Locate the cell with the specified text and output its (x, y) center coordinate. 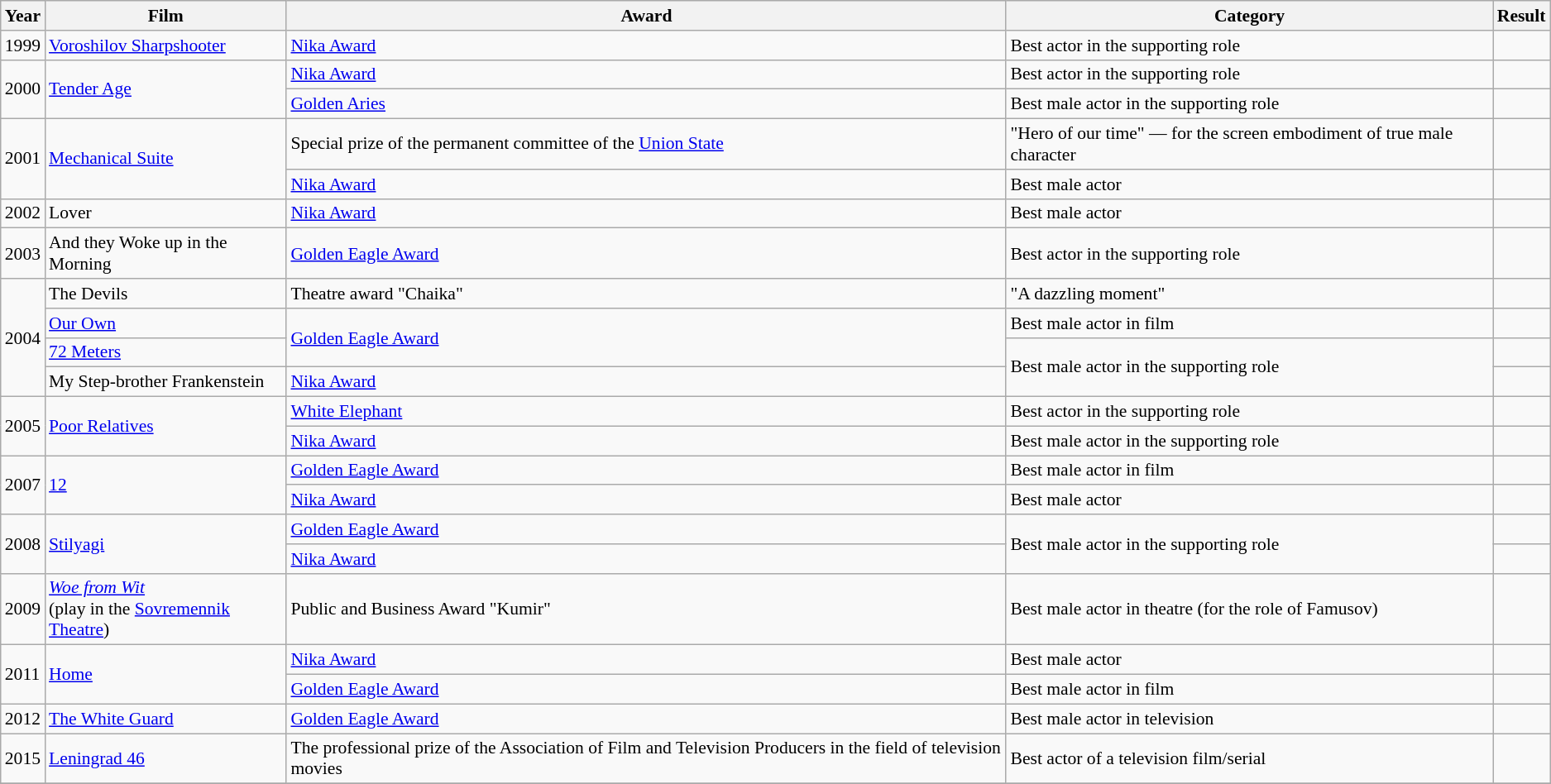
2003 (23, 253)
Golden Aries (646, 104)
Category (1249, 16)
The White Guard (165, 719)
Our Own (165, 323)
2009 (23, 609)
"A dazzling moment" (1249, 294)
2005 (23, 427)
Public and Business Award "Kumir" (646, 609)
2001 (23, 159)
Result (1522, 16)
My Step-brother Frankenstein (165, 382)
12 (165, 485)
72 Meters (165, 352)
Special prize of the permanent committee of the Union State (646, 144)
2007 (23, 485)
2000 (23, 89)
Best male actor in television (1249, 719)
Woe from Wit(play in the Sovremennik Theatre) (165, 609)
Film (165, 16)
Year (23, 16)
2015 (23, 759)
And they Woke up in the Morning (165, 253)
The professional prize of the Association of Film and Television Producers in the field of television movies (646, 759)
Lover (165, 213)
2008 (23, 544)
Leningrad 46 (165, 759)
2002 (23, 213)
2004 (23, 337)
The Devils (165, 294)
1999 (23, 45)
Tender Age (165, 89)
Mechanical Suite (165, 159)
Award (646, 16)
White Elephant (646, 412)
Poor Relatives (165, 427)
Best male actor in theatre (for the role of Famusov) (1249, 609)
2011 (23, 675)
Voroshilov Sharpshooter (165, 45)
Theatre award "Chaika" (646, 294)
Stilyagi (165, 544)
2012 (23, 719)
Home (165, 675)
Best actor of a television film/serial (1249, 759)
"Hero of our time" — for the screen embodiment of true male character (1249, 144)
